For the text-containing cell, return its midpoint in (X, Y) coordinate format. 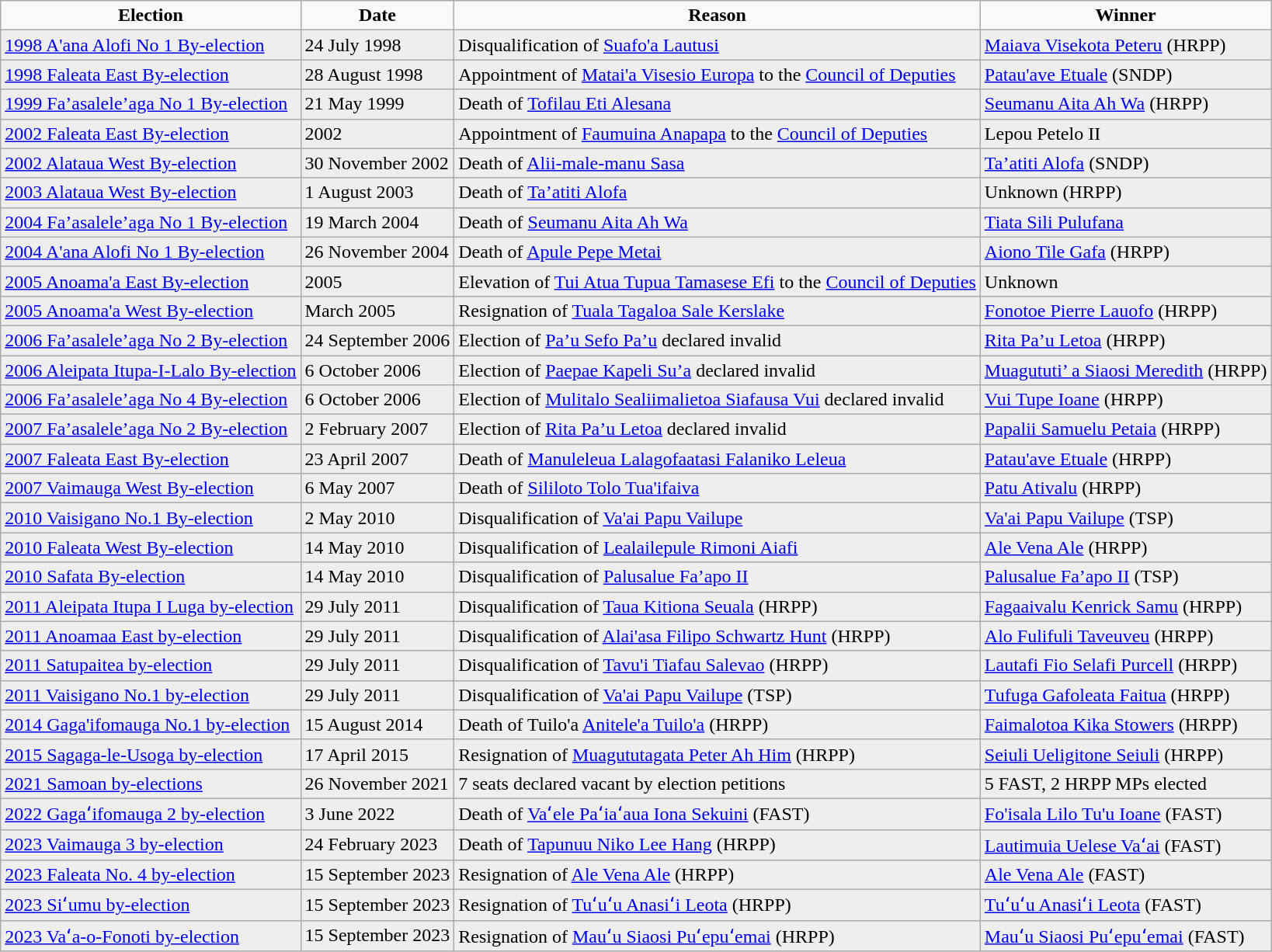
24 July 1998 (377, 45)
2010 Vaisigano No.1 By-election (151, 518)
Tufuga Gafoleata Faitua (HRPP) (1126, 695)
2006 Fa’asalele’aga No 4 By-election (151, 400)
2023 Vaʻa-o-Fonoti by-election (151, 936)
26 November 2021 (377, 783)
Resignation of Mauʻu Siaosi Puʻepuʻemai (HRPP) (718, 936)
2010 Faleata West By-election (151, 547)
Date (377, 16)
Appointment of Faumuina Anapapa to the Council of Deputies (718, 134)
24 February 2023 (377, 845)
24 September 2006 (377, 340)
Muagututi’ a Siaosi Meredith (HRPP) (1126, 370)
March 2005 (377, 311)
2007 Fa’asalele’aga No 2 By-election (151, 429)
2004 Fa’asalele’aga No 1 By-election (151, 222)
Faimalotoa Kika Stowers (HRPP) (1126, 724)
1998 Faleata East By-election (151, 75)
Death of Tofilau Eti Alesana (718, 104)
2014 Gaga'ifomauga No.1 by-election (151, 724)
17 April 2015 (377, 754)
Death of Vaʻele Paʻiaʻaua Iona Sekuini (FAST) (718, 814)
2015 Sagaga-le-Usoga by-election (151, 754)
2006 Aleipata Itupa-I-Lalo By-election (151, 370)
Death of Alii-male-manu Sasa (718, 163)
Tiata Sili Pulufana (1126, 222)
Va'ai Papu Vailupe (TSP) (1126, 518)
Fonotoe Pierre Lauofo (HRPP) (1126, 311)
Disqualification of Alai'asa Filipo Schwartz Hunt (HRPP) (718, 636)
2002 Faleata East By-election (151, 134)
Mauʻu Siaosi Puʻepuʻemai (FAST) (1126, 936)
Vui Tupe Ioane (HRPP) (1126, 400)
2021 Samoan by-elections (151, 783)
Seiuli Ueligitone Seiuli (HRPP) (1126, 754)
Disqualification of Va'ai Papu Vailupe (718, 518)
Winner (1126, 16)
1998 A'ana Alofi No 1 By-election (151, 45)
Election (151, 16)
Maiava Visekota Peteru (HRPP) (1126, 45)
2003 Alataua West By-election (151, 193)
Tuʻuʻu Anasiʻi Leota (FAST) (1126, 905)
3 June 2022 (377, 814)
Reason (718, 16)
1999 Fa’asalele’aga No 1 By-election (151, 104)
2023 Vaimauga 3 by-election (151, 845)
Death of Seumanu Aita Ah Wa (718, 222)
Disqualification of Taua Kitiona Seuala (HRPP) (718, 606)
Election of Pa’u Sefo Pa’u declared invalid (718, 340)
Election of Mulitalo Sealiimalietoa Siafausa Vui declared invalid (718, 400)
Seumanu Aita Ah Wa (HRPP) (1126, 104)
Disqualification of Tavu'i Tiafau Salevao (HRPP) (718, 665)
2006 Fa’asalele’aga No 2 By-election (151, 340)
1 August 2003 (377, 193)
Resignation of Ale Vena Ale (HRPP) (718, 875)
Ta’atiti Alofa (SNDP) (1126, 163)
2004 A'ana Alofi No 1 By-election (151, 252)
Aiono Tile Gafa (HRPP) (1126, 252)
Fo'isala Lilo Tu'u Ioane (FAST) (1126, 814)
2002 Alataua West By-election (151, 163)
2007 Vaimauga West By-election (151, 488)
Resignation of Tuala Tagaloa Sale Kerslake (718, 311)
2 May 2010 (377, 518)
2011 Anoamaa East by-election (151, 636)
Rita Pa’u Letoa (HRPP) (1126, 340)
Ale Vena Ale (FAST) (1126, 875)
2011 Satupaitea by-election (151, 665)
Unknown (HRPP) (1126, 193)
Resignation of Muagututagata Peter Ah Him (HRPP) (718, 754)
Lautimuia Uelese Vaʻai (FAST) (1126, 845)
Death of Sililoto Tolo Tua'ifaiva (718, 488)
Patau'ave Etuale (HRPP) (1126, 459)
2011 Aleipata Itupa I Luga by-election (151, 606)
Death of Apule Pepe Metai (718, 252)
Unknown (1126, 281)
2023 Siʻumu by-election (151, 905)
Palusalue Fa’apo II (TSP) (1126, 577)
Resignation of Tuʻuʻu Anasiʻi Leota (HRPP) (718, 905)
Lautafi Fio Selafi Purcell (HRPP) (1126, 665)
Death of Ta’atiti Alofa (718, 193)
Disqualification of Lealailepule Rimoni Aiafi (718, 547)
2 February 2007 (377, 429)
5 FAST, 2 HRPP MPs elected (1126, 783)
Ale Vena Ale (HRPP) (1126, 547)
Elevation of Tui Atua Tupua Tamasese Efi to the Council of Deputies (718, 281)
23 April 2007 (377, 459)
Appointment of Matai'a Visesio Europa to the Council of Deputies (718, 75)
Death of Tapunuu Niko Lee Hang (HRPP) (718, 845)
Patu Ativalu (HRPP) (1126, 488)
2002 (377, 134)
7 seats declared vacant by election petitions (718, 783)
21 May 1999 (377, 104)
Death of Manuleleua Lalagofaatasi Falaniko Leleua (718, 459)
Election of Paepae Kapeli Su’a declared invalid (718, 370)
Disqualification of Suafo'a Lautusi (718, 45)
6 May 2007 (377, 488)
Lepou Petelo II (1126, 134)
30 November 2002 (377, 163)
Alo Fulifuli Taveuveu (HRPP) (1126, 636)
Disqualification of Va'ai Papu Vailupe (TSP) (718, 695)
15 August 2014 (377, 724)
2005 Anoama'a West By-election (151, 311)
2005 Anoama'a East By-election (151, 281)
28 August 1998 (377, 75)
2007 Faleata East By-election (151, 459)
2023 Faleata No. 4 by-election (151, 875)
Papalii Samuelu Petaia (HRPP) (1126, 429)
Election of Rita Pa’u Letoa declared invalid (718, 429)
2005 (377, 281)
2022 Gagaʻifomauga 2 by-election (151, 814)
Disqualification of Palusalue Fa’apo II (718, 577)
Fagaaivalu Kenrick Samu (HRPP) (1126, 606)
26 November 2004 (377, 252)
19 March 2004 (377, 222)
2011 Vaisigano No.1 by-election (151, 695)
Patau'ave Etuale (SNDP) (1126, 75)
2010 Safata By-election (151, 577)
Death of Tuilo'a Anitele'a Tuilo'a (HRPP) (718, 724)
